Pinpoint the cell where the given text exists, returning its [x, y] midpoint coordinate. 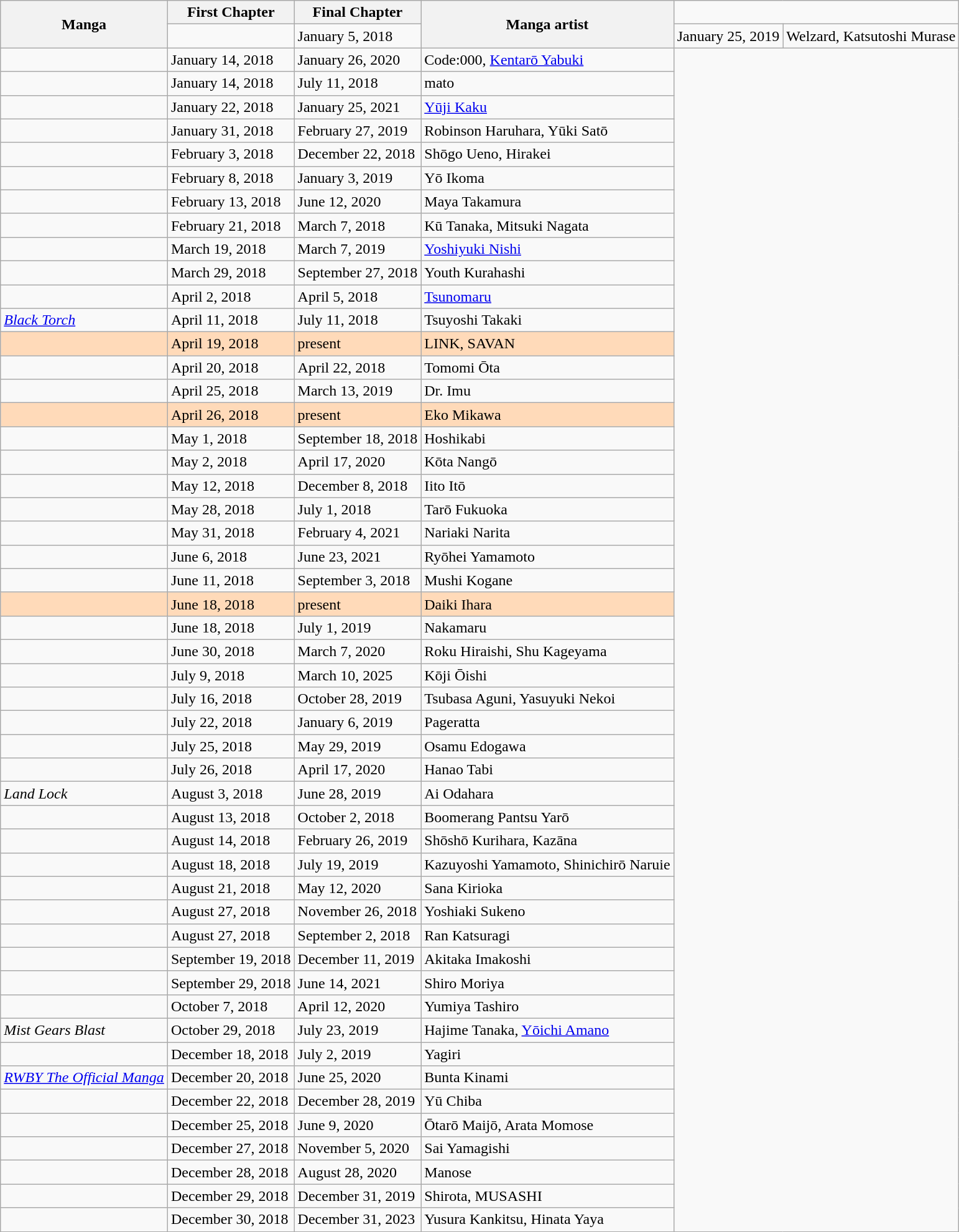
Akitaka Imakoshi [547, 959]
Tsubasa Aguni, Yasuyuki Nekoi [547, 699]
Dr. Imu [547, 391]
March 19, 2018 [231, 249]
Kazuyoshi Yamamoto, Shinichirō Naruie [547, 864]
Yō Ikoma [547, 178]
July 16, 2018 [231, 699]
March 29, 2018 [231, 272]
December 31, 2019 [358, 1196]
June 28, 2019 [358, 794]
April 5, 2018 [358, 297]
May 1, 2018 [231, 438]
June 11, 2018 [231, 580]
Iito Itō [547, 486]
Sana Kirioka [547, 888]
August 13, 2018 [231, 817]
Yūji Kaku [547, 107]
August 18, 2018 [231, 864]
July 9, 2018 [231, 675]
December 31, 2023 [358, 1220]
June 12, 2020 [358, 201]
July 1, 2019 [358, 628]
January 31, 2018 [231, 131]
April 2, 2018 [231, 297]
Yoshiyuki Nishi [547, 249]
Yumiya Tashiro [547, 1006]
October 29, 2018 [231, 1030]
October 28, 2019 [358, 699]
Nariaki Narita [547, 533]
Osamu Edogawa [547, 746]
Mushi Kogane [547, 580]
Land Lock [85, 794]
April 22, 2018 [358, 368]
Yū Chiba [547, 1101]
LINK, SAVAN [547, 344]
June 6, 2018 [231, 557]
June 23, 2021 [358, 557]
April 25, 2018 [231, 391]
December 27, 2018 [231, 1149]
Welzard, Katsutoshi Murase [871, 36]
February 8, 2018 [231, 178]
May 28, 2018 [231, 509]
July 19, 2019 [358, 864]
Yoshiaki Sukeno [547, 912]
April 19, 2018 [231, 344]
RWBY The Official Manga [85, 1078]
Hoshikabi [547, 438]
September 18, 2018 [358, 438]
Hanao Tabi [547, 770]
Tomomi Ōta [547, 368]
Black Torch [85, 320]
April 20, 2018 [231, 368]
March 13, 2019 [358, 391]
Shōshō Kurihara, Kazāna [547, 841]
June 14, 2021 [358, 983]
September 29, 2018 [231, 983]
August 28, 2020 [358, 1172]
January 6, 2019 [358, 723]
Ōtarō Maijō, Arata Momose [547, 1125]
May 12, 2020 [358, 888]
Kū Tanaka, Mitsuki Nagata [547, 225]
Tsunomaru [547, 297]
Code:000, Kentarō Yabuki [547, 60]
December 20, 2018 [231, 1078]
August 3, 2018 [231, 794]
March 7, 2018 [358, 225]
Shirota, MUSASHI [547, 1196]
Sai Yamagishi [547, 1149]
August 21, 2018 [231, 888]
March 10, 2025 [358, 675]
January 26, 2020 [358, 60]
July 2, 2019 [358, 1054]
September 19, 2018 [231, 959]
March 7, 2019 [358, 249]
October 7, 2018 [231, 1006]
May 31, 2018 [231, 533]
Tsuyoshi Takaki [547, 320]
Kōta Nangō [547, 462]
Pageratta [547, 723]
Tarō Fukuoka [547, 509]
January 25, 2021 [358, 107]
June 25, 2020 [358, 1078]
May 29, 2019 [358, 746]
September 2, 2018 [358, 935]
Robinson Haruhara, Yūki Satō [547, 131]
Manga artist [547, 24]
Shōgo Ueno, Hirakei [547, 154]
Eko Mikawa [547, 415]
March 7, 2020 [358, 651]
Maya Takamura [547, 201]
Nakamaru [547, 628]
January 22, 2018 [231, 107]
December 25, 2018 [231, 1125]
June 30, 2018 [231, 651]
February 26, 2019 [358, 841]
April 26, 2018 [231, 415]
Kōji Ōishi [547, 675]
mato [547, 83]
Yusura Kankitsu, Hinata Yaya [547, 1220]
Bunta Kinami [547, 1078]
Manose [547, 1172]
January 25, 2019 [728, 36]
February 13, 2018 [231, 201]
February 27, 2019 [358, 131]
November 5, 2020 [358, 1149]
July 23, 2019 [358, 1030]
February 21, 2018 [231, 225]
January 3, 2019 [358, 178]
July 25, 2018 [231, 746]
Manga [85, 24]
September 27, 2018 [358, 272]
December 8, 2018 [358, 486]
January 5, 2018 [358, 36]
February 4, 2021 [358, 533]
February 3, 2018 [231, 154]
December 30, 2018 [231, 1220]
Ai Odahara [547, 794]
Final Chapter [358, 12]
December 29, 2018 [231, 1196]
Mist Gears Blast [85, 1030]
First Chapter [231, 12]
July 1, 2018 [358, 509]
December 28, 2019 [358, 1101]
Ran Katsuragi [547, 935]
Shiro Moriya [547, 983]
Roku Hiraishi, Shu Kageyama [547, 651]
April 11, 2018 [231, 320]
Daiki Ihara [547, 604]
July 22, 2018 [231, 723]
August 14, 2018 [231, 841]
Boomerang Pantsu Yarō [547, 817]
May 2, 2018 [231, 462]
Hajime Tanaka, Yōichi Amano [547, 1030]
June 9, 2020 [358, 1125]
December 18, 2018 [231, 1054]
September 3, 2018 [358, 580]
July 26, 2018 [231, 770]
December 11, 2019 [358, 959]
May 12, 2018 [231, 486]
October 2, 2018 [358, 817]
November 26, 2018 [358, 912]
Yagiri [547, 1054]
Ryōhei Yamamoto [547, 557]
December 28, 2018 [231, 1172]
Youth Kurahashi [547, 272]
April 12, 2020 [358, 1006]
